Find where the given text appears and provide that cell's center as (X, Y) coordinate. 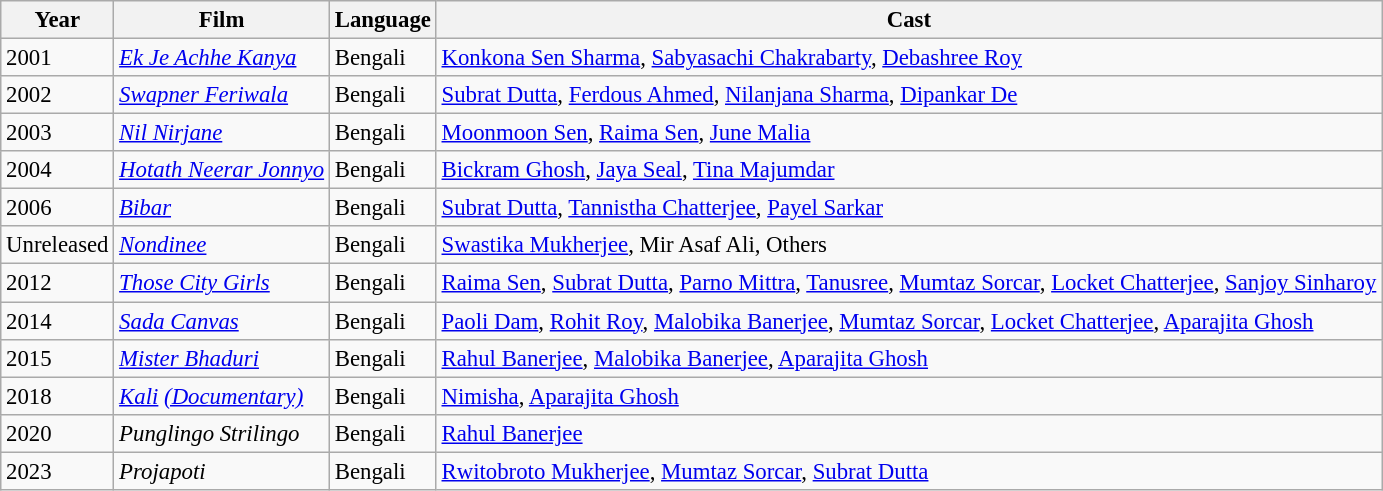
Nondinee (222, 245)
2020 (58, 433)
Sada Canvas (222, 321)
2015 (58, 358)
Rahul Banerjee (908, 433)
Kali (Documentary) (222, 396)
Paoli Dam, Rohit Roy, Malobika Banerjee, Mumtaz Sorcar, Locket Chatterjee, Aparajita Ghosh (908, 321)
2003 (58, 133)
Nil Nirjane (222, 133)
Those City Girls (222, 283)
Subrat Dutta, Ferdous Ahmed, Nilanjana Sharma, Dipankar De (908, 95)
Projapoti (222, 471)
2004 (58, 170)
2012 (58, 283)
Cast (908, 20)
Swapner Feriwala (222, 95)
Bickram Ghosh, Jaya Seal, Tina Majumdar (908, 170)
Rahul Banerjee, Malobika Banerjee, Aparajita Ghosh (908, 358)
Raima Sen, Subrat Dutta, Parno Mittra, Tanusree, Mumtaz Sorcar, Locket Chatterjee, Sanjoy Sinharoy (908, 283)
Language (382, 20)
Film (222, 20)
Swastika Mukherjee, Mir Asaf Ali, Others (908, 245)
2014 (58, 321)
2001 (58, 58)
Punglingo Strilingo (222, 433)
Unreleased (58, 245)
Moonmoon Sen, Raima Sen, June Malia (908, 133)
Subrat Dutta, Tannistha Chatterjee, Payel Sarkar (908, 208)
Year (58, 20)
Nimisha, Aparajita Ghosh (908, 396)
Bibar (222, 208)
Hotath Neerar Jonnyo (222, 170)
2023 (58, 471)
2006 (58, 208)
Mister Bhaduri (222, 358)
Ek Je Achhe Kanya (222, 58)
2002 (58, 95)
Rwitobroto Mukherjee, Mumtaz Sorcar, Subrat Dutta (908, 471)
Konkona Sen Sharma, Sabyasachi Chakrabarty, Debashree Roy (908, 58)
2018 (58, 396)
